Find where the given text appears and provide that cell's center as (x, y) coordinate. 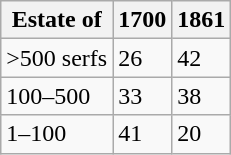
42 (202, 58)
1–100 (57, 134)
1861 (202, 20)
1700 (142, 20)
100–500 (57, 96)
20 (202, 134)
41 (142, 134)
>500 serfs (57, 58)
33 (142, 96)
38 (202, 96)
26 (142, 58)
Estate of (57, 20)
